Return (X, Y) of the center of cell containing provided text 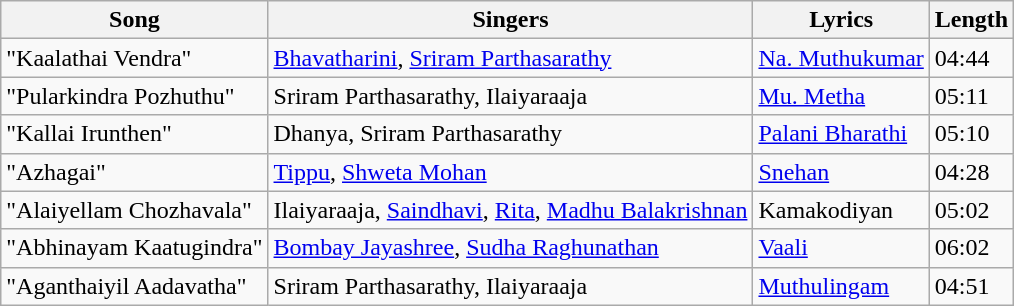
"Aganthaiyil Aadavatha" (134, 286)
Lyrics (841, 20)
Bombay Jayashree, Sudha Raghunathan (510, 248)
Dhanya, Sriram Parthasarathy (510, 134)
06:02 (971, 248)
05:02 (971, 210)
05:11 (971, 96)
04:51 (971, 286)
"Alaiyellam Chozhavala" (134, 210)
Snehan (841, 172)
Kamakodiyan (841, 210)
Palani Bharathi (841, 134)
Tippu, Shweta Mohan (510, 172)
"Kaalathai Vendra" (134, 58)
Muthulingam (841, 286)
"Azhagai" (134, 172)
04:28 (971, 172)
"Abhinayam Kaatugindra" (134, 248)
"Pularkindra Pozhuthu" (134, 96)
Bhavatharini, Sriram Parthasarathy (510, 58)
Singers (510, 20)
Song (134, 20)
05:10 (971, 134)
Ilaiyaraaja, Saindhavi, Rita, Madhu Balakrishnan (510, 210)
Vaali (841, 248)
Length (971, 20)
Mu. Metha (841, 96)
"Kallai Irunthen" (134, 134)
04:44 (971, 58)
Na. Muthukumar (841, 58)
